Return the (x, y) coordinate for the center point of the cell that contains the specified text.  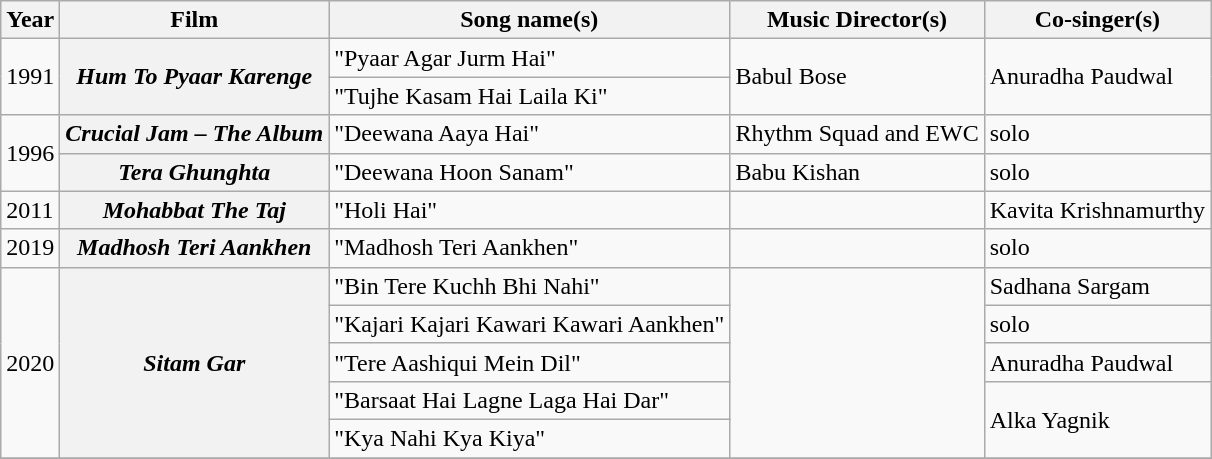
"Deewana Hoon Sanam" (530, 172)
Madhosh Teri Aankhen (194, 248)
"Bin Tere Kuchh Bhi Nahi" (530, 286)
"Pyaar Agar Jurm Hai" (530, 58)
1996 (30, 153)
Tera Ghunghta (194, 172)
1991 (30, 77)
2011 (30, 210)
"Madhosh Teri Aankhen" (530, 248)
"Tere Aashiqui Mein Dil" (530, 362)
"Deewana Aaya Hai" (530, 134)
Sitam Gar (194, 362)
"Kajari Kajari Kawari Kawari Aankhen" (530, 324)
2020 (30, 362)
Music Director(s) (857, 20)
"Kya Nahi Kya Kiya" (530, 438)
Mohabbat The Taj (194, 210)
"Tujhe Kasam Hai Laila Ki" (530, 96)
Hum To Pyaar Karenge (194, 77)
2019 (30, 248)
Kavita Krishnamurthy (1097, 210)
Rhythm Squad and EWC (857, 134)
Crucial Jam – The Album (194, 134)
Film (194, 20)
"Holi Hai" (530, 210)
Year (30, 20)
Co-singer(s) (1097, 20)
Sadhana Sargam (1097, 286)
Song name(s) (530, 20)
Alka Yagnik (1097, 419)
Babul Bose (857, 77)
"Barsaat Hai Lagne Laga Hai Dar" (530, 400)
Babu Kishan (857, 172)
